For the text-containing cell, return its midpoint in [X, Y] coordinate format. 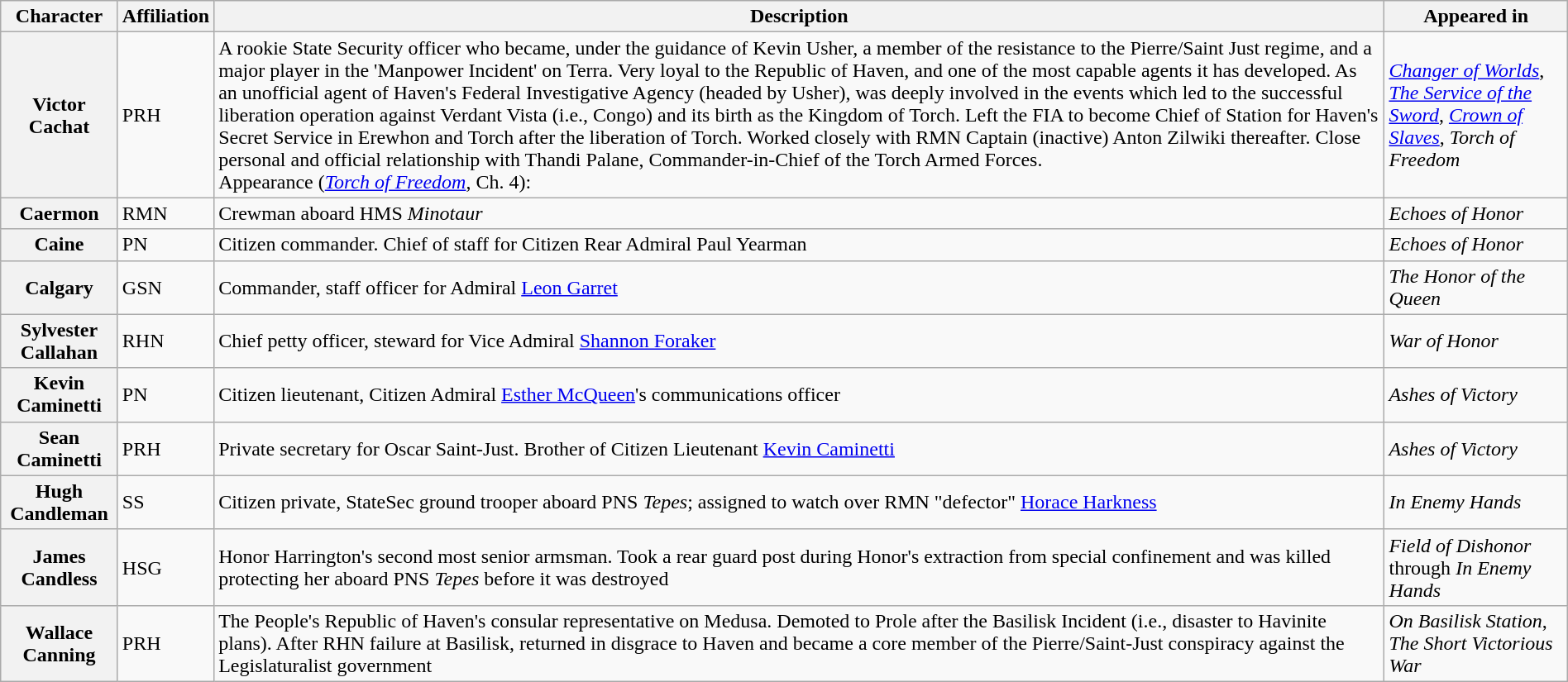
The Honor of the Queen [1475, 288]
Caine [60, 245]
Caermon [60, 213]
James Candless [60, 567]
Hugh Candleman [60, 503]
Affiliation [165, 17]
RMN [165, 213]
Sylvester Callahan [60, 341]
War of Honor [1475, 341]
SS [165, 503]
Victor Cachat [60, 115]
HSG [165, 567]
Calgary [60, 288]
Kevin Caminetti [60, 395]
RHN [165, 341]
In Enemy Hands [1475, 503]
Description [799, 17]
Citizen private, StateSec ground trooper aboard PNS Tepes; assigned to watch over RMN "defector" Horace Harkness [799, 503]
Character [60, 17]
Wallace Canning [60, 643]
Chief petty officer, steward for Vice Admiral Shannon Foraker [799, 341]
On Basilisk Station, The Short Victorious War [1475, 643]
Crewman aboard HMS Minotaur [799, 213]
Citizen lieutenant, Citizen Admiral Esther McQueen's communications officer [799, 395]
Field of Dishonor through In Enemy Hands [1475, 567]
Private secretary for Oscar Saint-Just. Brother of Citizen Lieutenant Kevin Caminetti [799, 448]
Citizen commander. Chief of staff for Citizen Rear Admiral Paul Yearman [799, 245]
Commander, staff officer for Admiral Leon Garret [799, 288]
Appeared in [1475, 17]
Changer of Worlds, The Service of the Sword, Crown of Slaves, Torch of Freedom [1475, 115]
Sean Caminetti [60, 448]
GSN [165, 288]
